For the text-containing cell, return its midpoint in [X, Y] coordinate format. 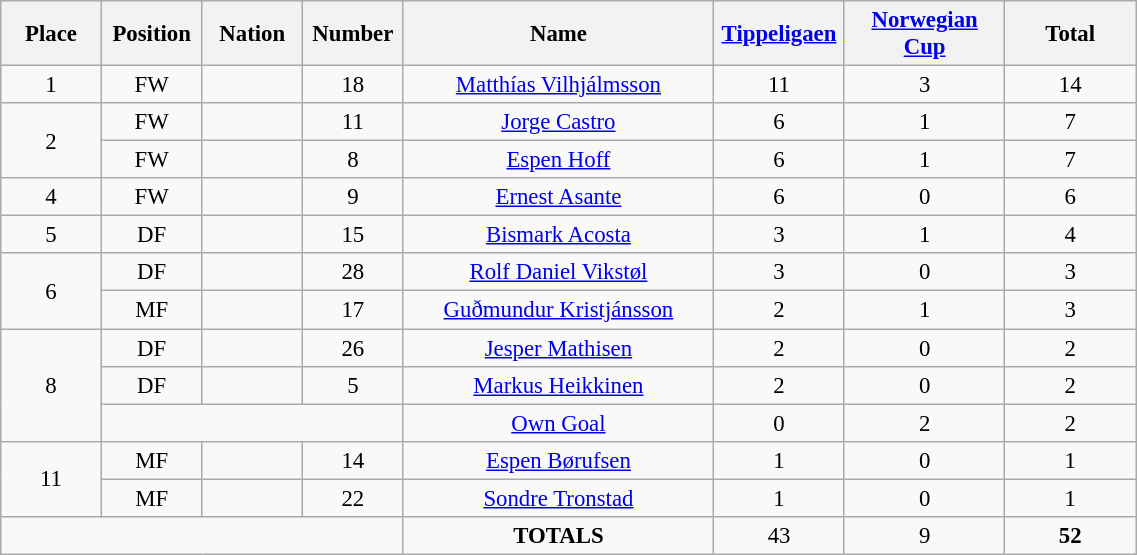
Espen Børufsen [558, 460]
Matthías Vilhjálmsson [558, 85]
Own Goal [558, 423]
Nation [252, 34]
52 [1070, 536]
Markus Heikkinen [558, 385]
43 [780, 536]
Number [354, 34]
Ernest Asante [558, 197]
18 [354, 85]
Sondre Tronstad [558, 498]
28 [354, 273]
26 [354, 348]
Rolf Daniel Vikstøl [558, 273]
Place [52, 34]
Norwegian Cup [924, 34]
22 [354, 498]
Guðmundur Kristjánsson [558, 310]
Espen Hoff [558, 160]
Jorge Castro [558, 122]
17 [354, 310]
15 [354, 235]
TOTALS [558, 536]
Bismark Acosta [558, 235]
Total [1070, 34]
Name [558, 34]
Position [152, 34]
Jesper Mathisen [558, 348]
Tippeligaen [780, 34]
